Determine the (x, y) coordinate at the center of the cell enclosing the given text.  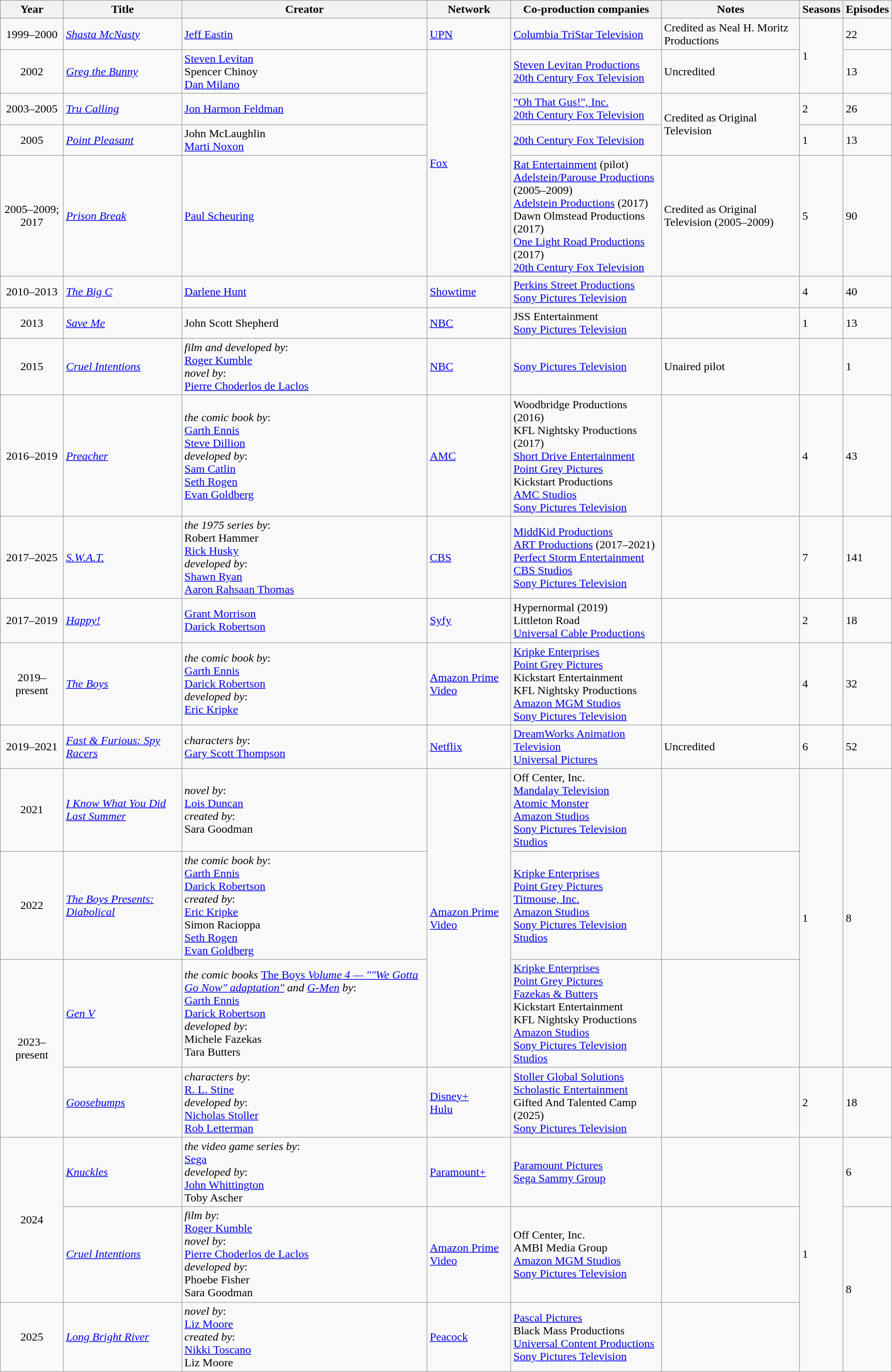
Perkins Street ProductionsSony Pictures Television (586, 292)
characters by:R. L. Stinedeveloped by:Nicholas StollerRob Letterman (305, 1102)
2010–2013 (32, 292)
32 (867, 683)
novel by:Liz Moorecreated by:Nikki ToscanoLiz Moore (305, 1337)
Jon Harmon Feldman (305, 109)
2005 (32, 140)
1999–2000 (32, 34)
2021 (32, 810)
John Scott Shepherd (305, 323)
CBS (469, 557)
The Boys (123, 683)
the video game series by:Segadeveloped by:John WhittingtonToby Ascher (305, 1172)
20th Century Fox Television (586, 140)
Steven Levitan Productions20th Century Fox Television (586, 71)
Darlene Hunt (305, 292)
Save Me (123, 323)
film by:Roger Kumblenovel by:Pierre Choderlos de Laclosdeveloped by:Phoebe FisherSara Goodman (305, 1254)
2019–present (32, 683)
AMC (469, 455)
Happy! (123, 620)
2013 (32, 323)
Shasta McNasty (123, 34)
2022 (32, 905)
52 (867, 747)
Fast & Furious: Spy Racers (123, 747)
Creator (305, 10)
characters by:Gary Scott Thompson (305, 747)
2002 (32, 71)
Knuckles (123, 1172)
The Boys Presents: Diabolical (123, 905)
43 (867, 455)
2015 (32, 367)
UPN (469, 34)
Columbia TriStar Television (586, 34)
90 (867, 216)
Disney+Hulu (469, 1102)
40 (867, 292)
2025 (32, 1337)
MiddKid ProductionsART Productions (2017–2021)Perfect Storm EntertainmentCBS StudiosSony Pictures Television (586, 557)
Point Pleasant (123, 140)
Gen V (123, 1014)
Goosebumps (123, 1102)
The Big C (123, 292)
DreamWorks Animation TelevisionUniversal Pictures (586, 747)
Peacock (469, 1337)
I Know What You Did Last Summer (123, 810)
Notes (730, 10)
Long Bright River (123, 1337)
Kripke EnterprisesPoint Grey PicturesFazekas & ButtersKickstart EntertainmentKFL Nightsky ProductionsAmazon StudiosSony Pictures Television Studios (586, 1014)
Grant MorrisonDarick Robertson (305, 620)
5 (821, 216)
novel by:Lois Duncancreated by:Sara Goodman (305, 810)
Hypernormal (2019)Littleton RoadUniversal Cable Productions (586, 620)
Off Center, Inc.AMBI Media GroupAmazon MGM StudiosSony Pictures Television (586, 1254)
the 1975 series by:Robert HammerRick Huskydeveloped by:Shawn RyanAaron Rahsaan Thomas (305, 557)
7 (821, 557)
film and developed by:Roger Kumblenovel by:Pierre Choderlos de Laclos (305, 367)
2016–2019 (32, 455)
141 (867, 557)
Showtime (469, 292)
"Oh That Gus!", Inc.20th Century Fox Television (586, 109)
Fox (469, 163)
Kripke EnterprisesPoint Grey PicturesTitmouse, Inc.Amazon StudiosSony Pictures Television Studios (586, 905)
Co-production companies (586, 10)
Pascal PicturesBlack Mass ProductionsUniversal Content ProductionsSony Pictures Television (586, 1337)
John McLaughlinMarti Noxon (305, 140)
Unaired pilot (730, 367)
Greg the Bunny (123, 71)
2019–2021 (32, 747)
Episodes (867, 10)
Netflix (469, 747)
the comic book by:Garth EnnisSteve Dilliondeveloped by:Sam CatlinSeth RogenEvan Goldberg (305, 455)
Prison Break (123, 216)
Steven LevitanSpencer ChinoyDan Milano (305, 71)
Kripke EnterprisesPoint Grey PicturesKickstart EntertainmentKFL Nightsky ProductionsAmazon MGM StudiosSony Pictures Television (586, 683)
the comic book by:Garth EnnisDarick Robertsondeveloped by:Eric Kripke (305, 683)
Off Center, Inc.Mandalay TelevisionAtomic MonsterAmazon StudiosSony Pictures Television Studios (586, 810)
Title (123, 10)
Seasons (821, 10)
22 (867, 34)
Paramount PicturesSega Sammy Group (586, 1172)
2005–2009; 2017 (32, 216)
2024 (32, 1220)
Paramount+ (469, 1172)
Credited as Original Television (2005–2009) (730, 216)
Credited as Neal H. Moritz Productions (730, 34)
2017–2025 (32, 557)
the comic books The Boys Volume 4 — ""We Gotta Go Now" adaptation" and G-Men by:Garth EnnisDarick Robertsondeveloped by:Michele FazekasTara Butters (305, 1014)
S.W.A.T. (123, 557)
2003–2005 (32, 109)
the comic book by:Garth EnnisDarick Robertsoncreated by:Eric KripkeSimon RacioppaSeth RogenEvan Goldberg (305, 905)
Year (32, 10)
26 (867, 109)
Tru Calling (123, 109)
Stoller Global SolutionsScholastic EntertainmentGifted And Talented Camp (2025)Sony Pictures Television (586, 1102)
Credited as Original Television (730, 124)
Sony Pictures Television (586, 367)
2017–2019 (32, 620)
JSS EntertainmentSony Pictures Television (586, 323)
Network (469, 10)
2023–present (32, 1048)
Paul Scheuring (305, 216)
Syfy (469, 620)
Preacher (123, 455)
Jeff Eastin (305, 34)
